Capture the cell that displays the provided text and extract its [X, Y] central coordinate. 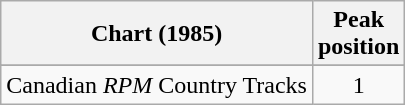
1 [358, 85]
Peakposition [358, 34]
Chart (1985) [157, 34]
Canadian RPM Country Tracks [157, 85]
